Search for the cell housing the specified text and yield its (X, Y) center coordinate. 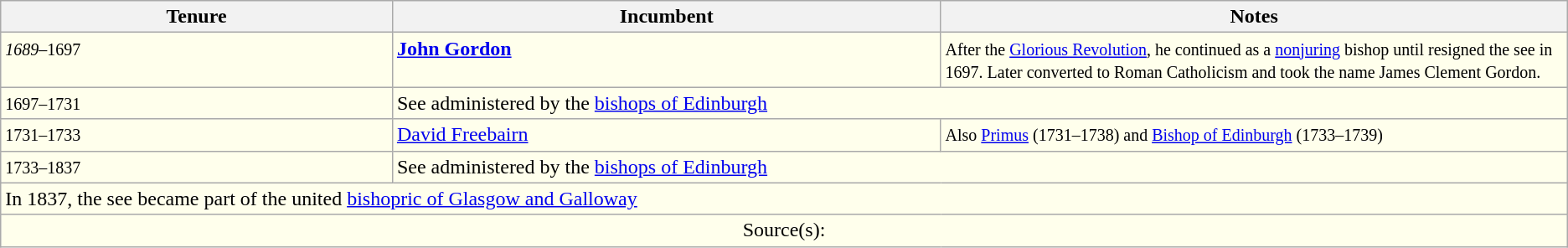
1731–1733 (197, 135)
Also Primus (1731–1738) and Bishop of Edinburgh (1733–1739) (1254, 135)
Notes (1254, 17)
1733–1837 (197, 167)
John Gordon (667, 60)
Incumbent (667, 17)
1697–1731 (197, 103)
Tenure (197, 17)
In 1837, the see became part of the united bishopric of Glasgow and Galloway (784, 199)
Source(s): (784, 230)
David Freebairn (667, 135)
1689–1697 (197, 60)
